Scan for the cell matching the given text and deliver its [X, Y] coordinate at center. 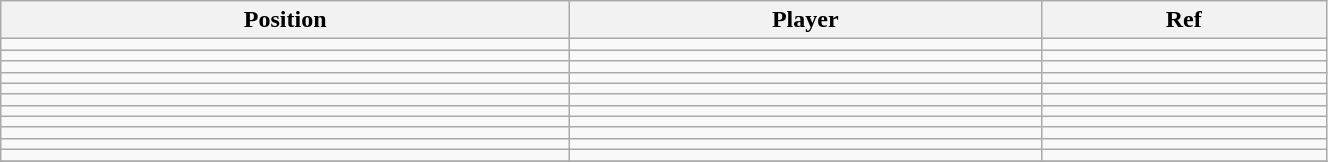
Ref [1184, 20]
Position [286, 20]
Player [806, 20]
